Scan for the cell matching the given text and deliver its (X, Y) coordinate at center. 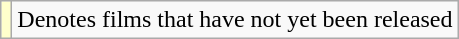
Denotes films that have not yet been released (235, 20)
